Return (X, Y) of the center of cell containing provided text 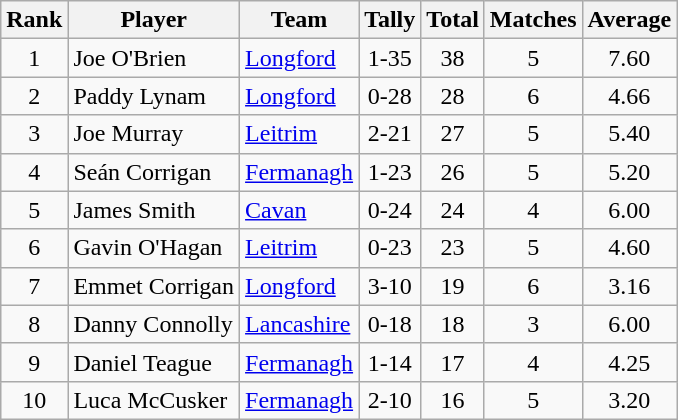
5.40 (630, 134)
Emmet Corrigan (154, 286)
4.60 (630, 248)
3-10 (390, 286)
23 (453, 248)
Daniel Teague (154, 362)
0-24 (390, 210)
Luca McCusker (154, 400)
Cavan (300, 210)
2-21 (390, 134)
2-10 (390, 400)
28 (453, 96)
Average (630, 20)
1-35 (390, 58)
1-23 (390, 172)
Player (154, 20)
26 (453, 172)
Danny Connolly (154, 324)
8 (34, 324)
17 (453, 362)
4.25 (630, 362)
3.20 (630, 400)
Lancashire (300, 324)
Seán Corrigan (154, 172)
0-28 (390, 96)
1-14 (390, 362)
27 (453, 134)
Joe Murray (154, 134)
0-23 (390, 248)
19 (453, 286)
24 (453, 210)
0-18 (390, 324)
Tally (390, 20)
1 (34, 58)
Paddy Lynam (154, 96)
Gavin O'Hagan (154, 248)
5.20 (630, 172)
2 (34, 96)
16 (453, 400)
Rank (34, 20)
10 (34, 400)
7 (34, 286)
James Smith (154, 210)
Joe O'Brien (154, 58)
38 (453, 58)
7.60 (630, 58)
4.66 (630, 96)
3.16 (630, 286)
Total (453, 20)
Team (300, 20)
18 (453, 324)
9 (34, 362)
Matches (533, 20)
